Return the (X, Y) coordinate for the center point of the cell that contains the specified text.  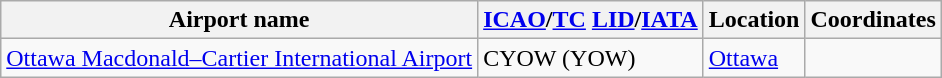
Ottawa Macdonald–Cartier International Airport (240, 58)
CYOW (YOW) (591, 58)
Coordinates (873, 20)
Airport name (240, 20)
ICAO/TC LID/IATA (591, 20)
Ottawa (754, 58)
Location (754, 20)
